Determine the [X, Y] coordinate at the center of the cell enclosing the given text.  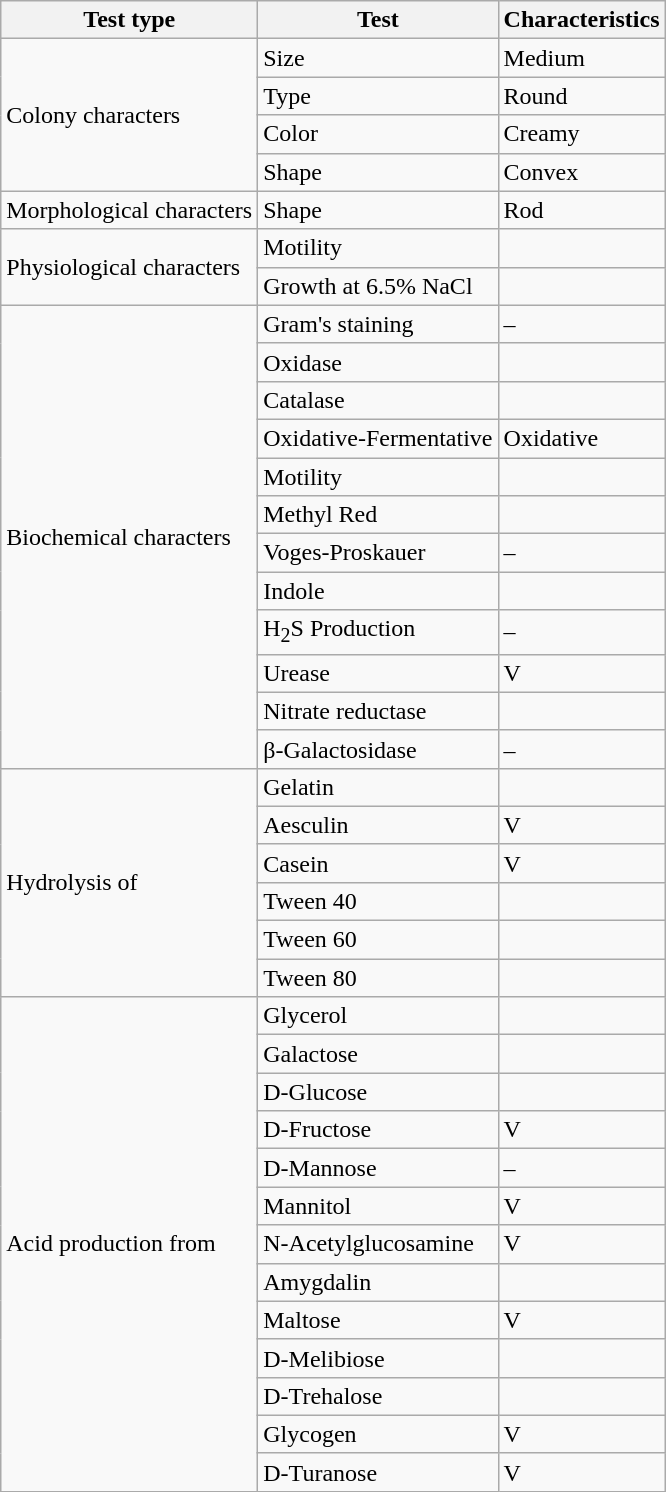
Casein [378, 863]
Voges-Proskauer [378, 553]
Aesculin [378, 825]
D-Turanose [378, 1472]
Color [378, 134]
Amygdalin [378, 1282]
Physiological characters [130, 267]
Acid production from [130, 1244]
Colony characters [130, 115]
Mannitol [378, 1206]
Biochemical characters [130, 536]
Type [378, 96]
Tween 80 [378, 978]
Creamy [582, 134]
Convex [582, 172]
D-Fructose [378, 1130]
Test type [130, 20]
D-Trehalose [378, 1396]
Morphological characters [130, 210]
Gelatin [378, 787]
Methyl Red [378, 515]
D-Melibiose [378, 1358]
Tween 40 [378, 901]
Growth at 6.5% NaCl [378, 286]
Oxidative-Fermentative [378, 438]
N-Acetylglucosamine [378, 1244]
H2S Production [378, 632]
Oxidase [378, 362]
Oxidative [582, 438]
Indole [378, 591]
Glycerol [378, 1016]
Urease [378, 673]
Hydrolysis of [130, 882]
Tween 60 [378, 940]
Rod [582, 210]
D-Glucose [378, 1092]
Characteristics [582, 20]
Round [582, 96]
Maltose [378, 1320]
β-Galactosidase [378, 749]
Nitrate reductase [378, 711]
Gram's staining [378, 324]
Test [378, 20]
Size [378, 58]
D-Mannose [378, 1168]
Glycogen [378, 1434]
Galactose [378, 1054]
Medium [582, 58]
Catalase [378, 400]
